Search for the cell housing the specified text and yield its (x, y) center coordinate. 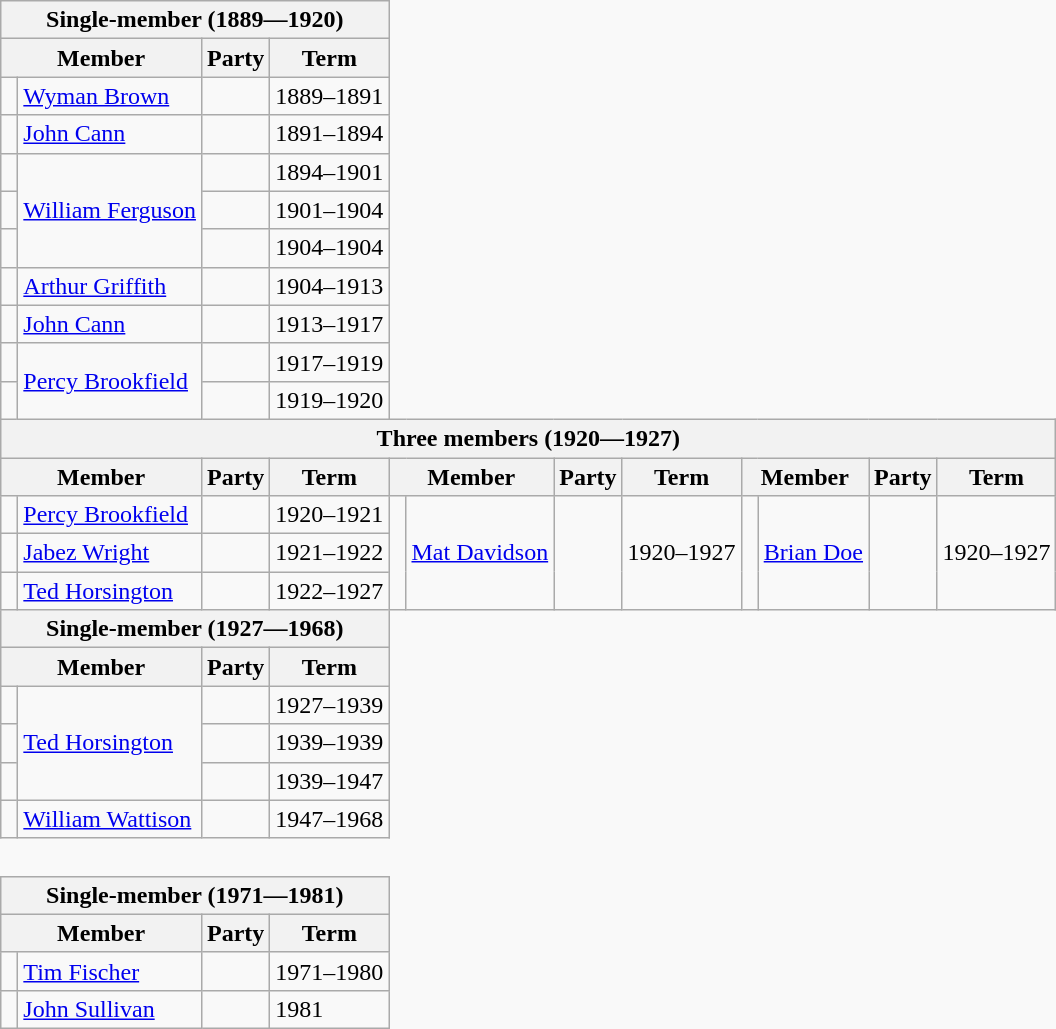
1917–1919 (330, 362)
John Sullivan (110, 1009)
1927–1939 (330, 705)
1920–1921 (330, 515)
1971–1980 (330, 971)
1904–1904 (330, 248)
Wyman Brown (110, 96)
1894–1901 (330, 172)
Single-member (1971—1981) (195, 895)
1913–1917 (330, 324)
1889–1891 (330, 96)
1891–1894 (330, 134)
1981 (330, 1009)
1939–1939 (330, 743)
1901–1904 (330, 210)
1919–1920 (330, 400)
Arthur Griffith (110, 286)
Jabez Wright (110, 553)
1947–1968 (330, 819)
Single-member (1889—1920) (195, 20)
William Wattison (110, 819)
Single-member (1927—1968) (195, 629)
1939–1947 (330, 781)
1922–1927 (330, 591)
Mat Davidson (480, 553)
1904–1913 (330, 286)
Tim Fischer (110, 971)
William Ferguson (110, 210)
Brian Doe (813, 553)
Three members (1920—1927) (528, 438)
1921–1922 (330, 553)
